Determine the (X, Y) coordinate at the center of the cell enclosing the given text.  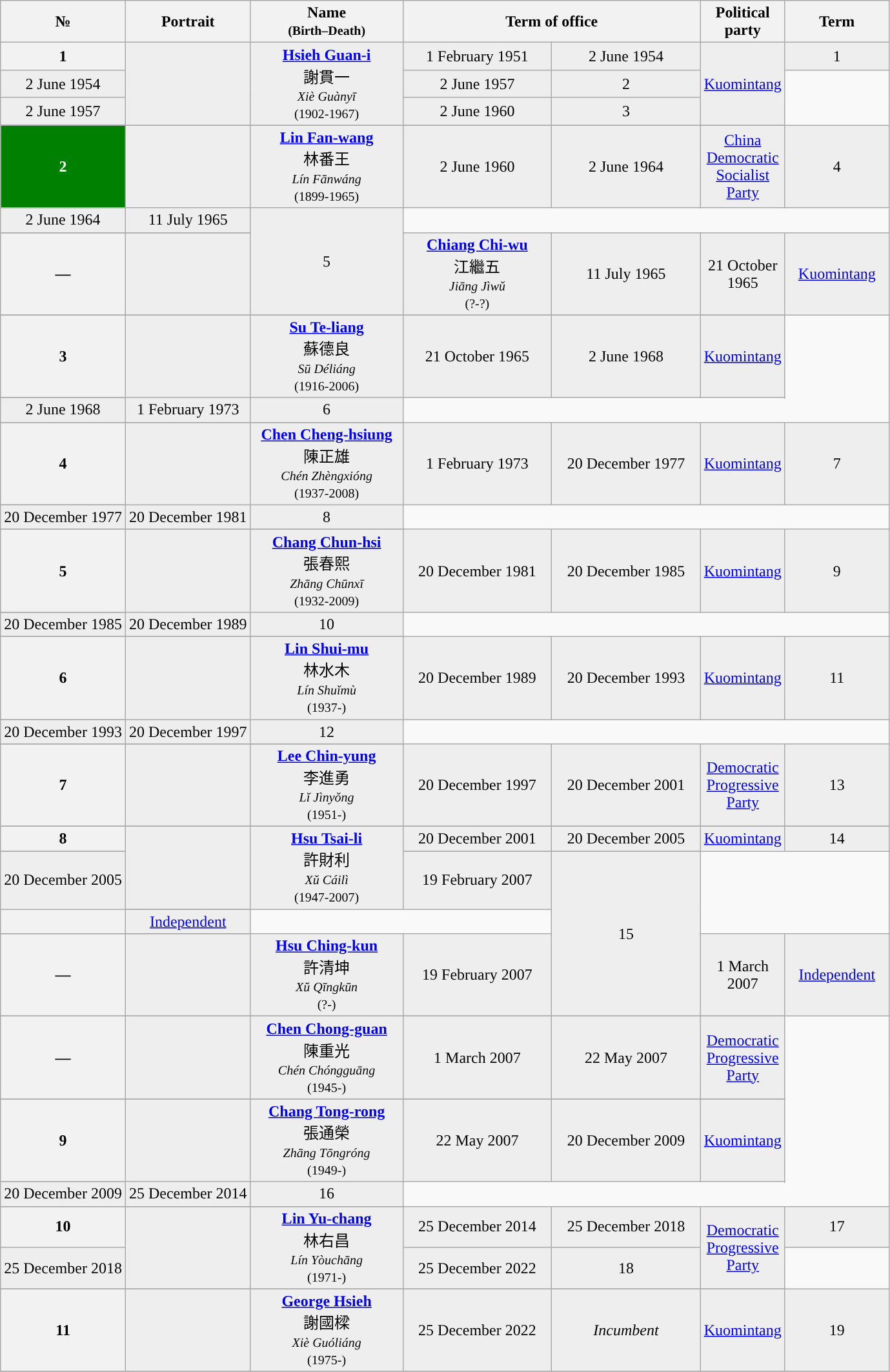
15 (626, 934)
Lin Yu-chang林右昌 Lín Yòuchāng (1971-) (327, 1247)
Term of office (551, 22)
Incumbent (626, 1330)
1 February 1951 (478, 57)
Chiang Chi-wu江繼五 Jiāng Jìwǔ (?-?) (478, 274)
Name(Birth–Death) (327, 22)
Hsu Tsai-li許財利 Xǔ Cáilì (1947-2007) (327, 868)
Chen Cheng-hsiung陳正雄 Chén Zhèngxióng (1937-2008) (327, 463)
George Hsieh謝國樑 Xiè Guóliáng (1975-) (327, 1330)
China Democratic Socialist Party (742, 166)
12 (327, 731)
Lin Shui-mu林水木 Lín Shuǐmù (1937-) (327, 678)
14 (836, 839)
Hsu Ching-kun許清坤 Xŭ Qīngkūn (?-) (327, 975)
Term (836, 22)
Chen Chong-guan陳重光 Chén Chóngguāng (1945-) (327, 1058)
19 (836, 1330)
Hsieh Guan-i謝貫一 Xiè Guànyī (1902-1967) (327, 84)
18 (626, 1268)
13 (836, 785)
Chang Tong-rong張通榮 Zhāng Tōngróng (1949-) (327, 1140)
Portrait (188, 22)
Lin Fan-wang林番王 Lín Fānwáng (1899-1965) (327, 166)
17 (836, 1227)
Lee Chin-yung李進勇 Lĭ Jìnyǒng (1951-) (327, 785)
Su Te-liang蘇德良 Sū Déliáng (1916-2006) (327, 356)
16 (327, 1194)
Chang Chun-hsi張春熙 Zhāng Chūnxī (1932-2009) (327, 570)
Political party (742, 22)
№ (63, 22)
